Detect which cell encompasses the target text, then output its (x, y) center coordinate. 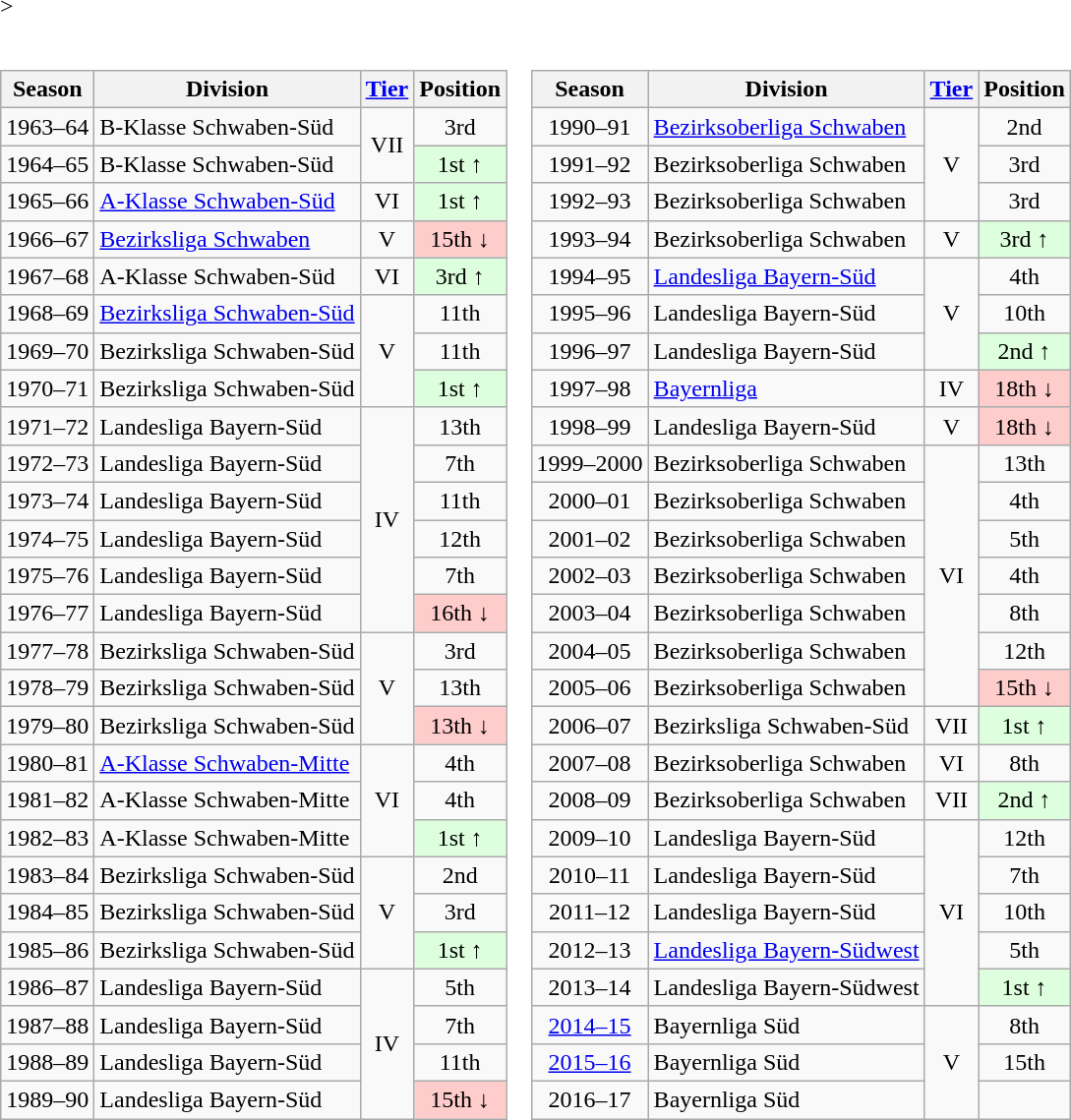
1967–68 (47, 276)
2012–13 (590, 950)
1973–74 (47, 501)
2015–16 (590, 1062)
1989–90 (47, 1099)
1988–89 (47, 1062)
2010–11 (590, 875)
1978–79 (47, 688)
1966–67 (47, 239)
2002–03 (590, 576)
1965–66 (47, 202)
1975–76 (47, 576)
1979–80 (47, 726)
2013–14 (590, 987)
1964–65 (47, 164)
Bezirksliga Schwaben (227, 239)
1995–96 (590, 314)
1987–88 (47, 1025)
2011–12 (590, 913)
13th ↓ (460, 726)
1998–99 (590, 426)
1993–94 (590, 239)
2008–09 (590, 800)
2005–06 (590, 688)
16th ↓ (460, 614)
2014–15 (590, 1025)
1983–84 (47, 875)
2007–08 (590, 763)
2003–04 (590, 614)
2001–02 (590, 538)
1972–73 (47, 463)
1990–91 (590, 127)
1999–2000 (590, 463)
15th (1025, 1062)
1977–78 (47, 651)
1980–81 (47, 763)
1984–85 (47, 913)
1981–82 (47, 800)
2006–07 (590, 726)
1968–69 (47, 314)
1994–95 (590, 276)
Bayernliga (787, 388)
2016–17 (590, 1099)
2000–01 (590, 501)
1971–72 (47, 426)
1997–98 (590, 388)
1969–70 (47, 351)
1963–64 (47, 127)
1992–93 (590, 202)
1996–97 (590, 351)
2004–05 (590, 651)
1974–75 (47, 538)
1985–86 (47, 950)
1991–92 (590, 164)
1976–77 (47, 614)
1986–87 (47, 987)
1982–83 (47, 838)
2009–10 (590, 838)
1970–71 (47, 388)
